Detect which cell encompasses the target text, then output its [X, Y] center coordinate. 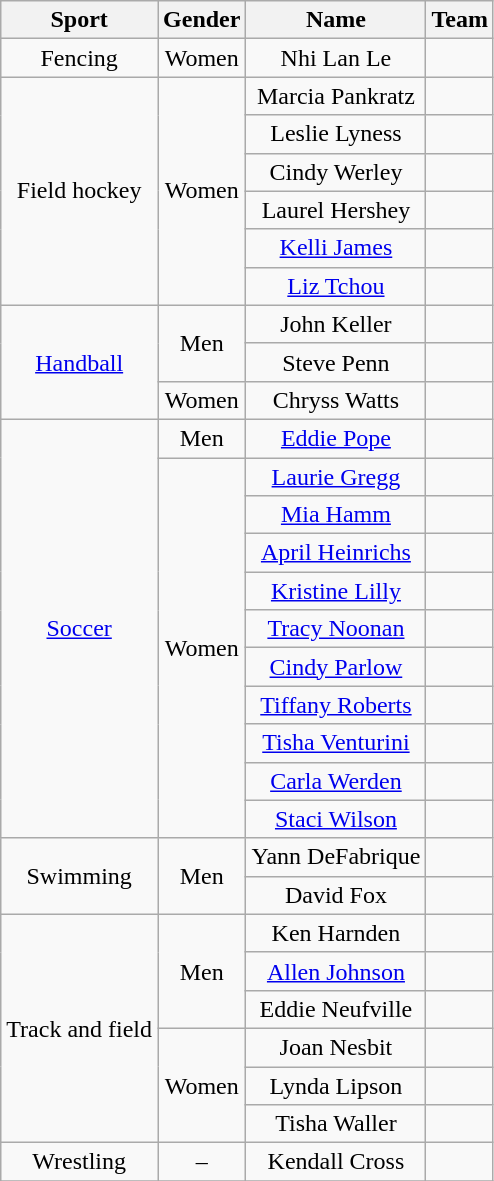
Name [336, 20]
Field hockey [80, 191]
Ken Harnden [336, 933]
Handball [80, 362]
Carla Werden [336, 781]
Cindy Parlow [336, 667]
John Keller [336, 324]
Cindy Werley [336, 172]
Kristine Lilly [336, 591]
Kendall Cross [336, 1162]
Sport [80, 20]
Mia Hamm [336, 515]
Wrestling [80, 1162]
Tisha Waller [336, 1124]
Nhi Lan Le [336, 58]
Tisha Venturini [336, 743]
Track and field [80, 1028]
Fencing [80, 58]
Team [460, 20]
Swimming [80, 876]
Eddie Pope [336, 438]
– [202, 1162]
Laurel Hershey [336, 210]
April Heinrichs [336, 553]
Joan Nesbit [336, 1047]
Laurie Gregg [336, 477]
Gender [202, 20]
Lynda Lipson [336, 1085]
Kelli James [336, 248]
Staci Wilson [336, 819]
Chryss Watts [336, 400]
Tiffany Roberts [336, 705]
Yann DeFabrique [336, 857]
Tracy Noonan [336, 629]
Steve Penn [336, 362]
Liz Tchou [336, 286]
Eddie Neufville [336, 1009]
David Fox [336, 895]
Allen Johnson [336, 971]
Soccer [80, 628]
Marcia Pankratz [336, 96]
Leslie Lyness [336, 134]
